Pinpoint the cell where the given text exists, returning its (X, Y) midpoint coordinate. 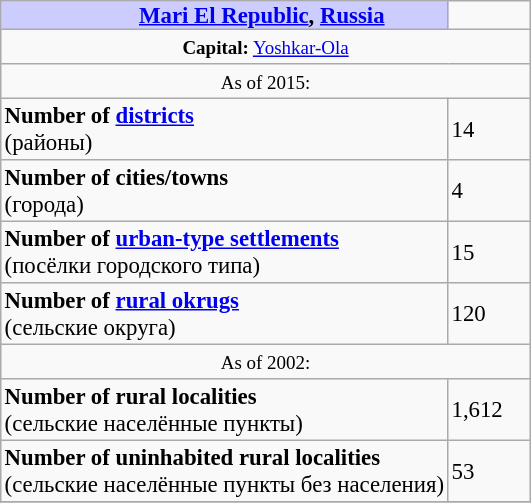
Number of rural localities(сельские населённые пункты) (224, 410)
Mari El Republic, Russia (224, 15)
Number of districts(районы) (224, 129)
15 (489, 252)
53 (489, 471)
1,612 (489, 410)
120 (489, 314)
Number of rural okrugs(сельские округа) (224, 314)
As of 2002: (266, 361)
Capital: Yoshkar-Ola (266, 46)
Number of cities/towns(города) (224, 191)
Number of urban-type settlements(посёлки городского типа) (224, 252)
4 (489, 191)
As of 2015: (266, 81)
14 (489, 129)
Number of uninhabited rural localities(сельские населённые пункты без населения) (224, 471)
